Return (x, y) of the center of cell containing provided text 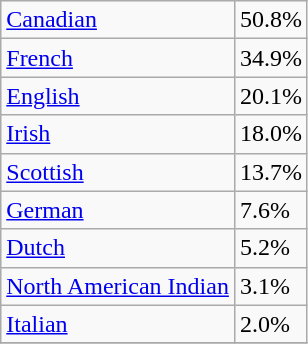
3.1% (270, 286)
20.1% (270, 96)
Scottish (118, 172)
Italian (118, 324)
French (118, 58)
34.9% (270, 58)
Dutch (118, 248)
German (118, 210)
Irish (118, 134)
5.2% (270, 248)
7.6% (270, 210)
18.0% (270, 134)
50.8% (270, 20)
2.0% (270, 324)
Canadian (118, 20)
13.7% (270, 172)
North American Indian (118, 286)
English (118, 96)
